Return the [X, Y] coordinate for the center point of the cell that contains the specified text.  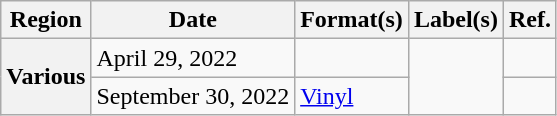
Various [46, 77]
Region [46, 20]
Vinyl [352, 96]
September 30, 2022 [193, 96]
April 29, 2022 [193, 58]
Ref. [530, 20]
Label(s) [456, 20]
Date [193, 20]
Format(s) [352, 20]
